Pinpoint the cell where the given text exists, returning its (X, Y) midpoint coordinate. 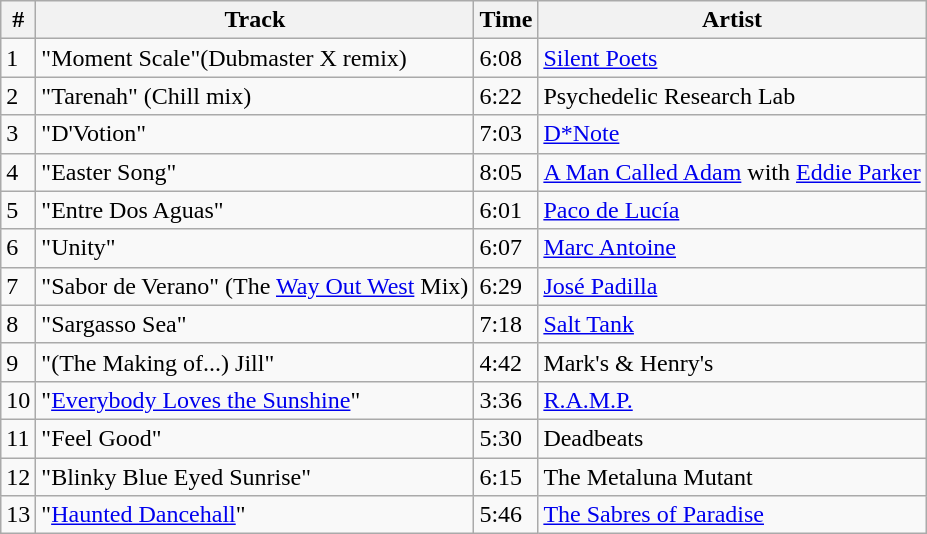
"Unity" (255, 248)
# (18, 20)
6:22 (506, 96)
"Moment Scale"(Dubmaster X remix) (255, 58)
"Tarenah" (Chill mix) (255, 96)
2 (18, 96)
The Metaluna Mutant (732, 477)
6:15 (506, 477)
12 (18, 477)
3 (18, 134)
"Everybody Loves the Sunshine" (255, 400)
Mark's & Henry's (732, 362)
Deadbeats (732, 438)
11 (18, 438)
Time (506, 20)
7:18 (506, 324)
5:30 (506, 438)
Paco de Lucía (732, 210)
"(The Making of...) Jill" (255, 362)
10 (18, 400)
5 (18, 210)
6 (18, 248)
Track (255, 20)
4 (18, 172)
7 (18, 286)
6:01 (506, 210)
José Padilla (732, 286)
"Easter Song" (255, 172)
The Sabres of Paradise (732, 515)
Psychedelic Research Lab (732, 96)
6:08 (506, 58)
Salt Tank (732, 324)
6:29 (506, 286)
"D'Votion" (255, 134)
D*Note (732, 134)
5:46 (506, 515)
1 (18, 58)
A Man Called Adam with Eddie Parker (732, 172)
Artist (732, 20)
8:05 (506, 172)
"Haunted Dancehall" (255, 515)
4:42 (506, 362)
"Entre Dos Aguas" (255, 210)
8 (18, 324)
R.A.M.P. (732, 400)
"Feel Good" (255, 438)
7:03 (506, 134)
13 (18, 515)
"Blinky Blue Eyed Sunrise" (255, 477)
"Sabor de Verano" (The Way Out West Mix) (255, 286)
9 (18, 362)
6:07 (506, 248)
Marc Antoine (732, 248)
"Sargasso Sea" (255, 324)
3:36 (506, 400)
Silent Poets (732, 58)
